Detect which cell encompasses the target text, then output its (x, y) center coordinate. 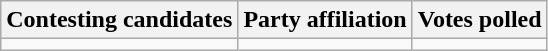
Votes polled (480, 20)
Contesting candidates (120, 20)
Party affiliation (325, 20)
